Extract the (x, y) coordinate from the center of the cell holding the provided text.  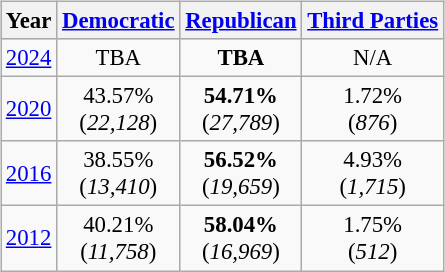
38.55% (13,410) (118, 174)
40.21% (11,758) (118, 238)
56.52% (19,659) (241, 174)
2012 (29, 238)
Third Parties (373, 21)
2024 (29, 58)
2016 (29, 174)
2020 (29, 110)
58.04% (16,969) (241, 238)
Year (29, 21)
54.71% (27,789) (241, 110)
4.93% (1,715) (373, 174)
N/A (373, 58)
Democratic (118, 21)
Republican (241, 21)
43.57% (22,128) (118, 110)
1.75% (512) (373, 238)
1.72% (876) (373, 110)
